Pinpoint the cell where the given text exists, returning its [X, Y] midpoint coordinate. 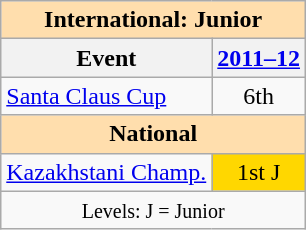
National [154, 134]
Event [106, 58]
International: Junior [154, 20]
Santa Claus Cup [106, 96]
1st J [259, 172]
Kazakhstani Champ. [106, 172]
Levels: J = Junior [154, 210]
2011–12 [259, 58]
6th [259, 96]
